Determine the (x, y) coordinate at the center of the cell enclosing the given text.  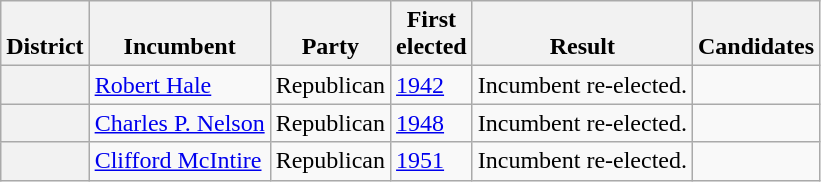
Clifford McIntire (180, 161)
Firstelected (432, 34)
Charles P. Nelson (180, 123)
1951 (432, 161)
Result (582, 34)
Robert Hale (180, 85)
Party (330, 34)
1942 (432, 85)
Candidates (756, 34)
1948 (432, 123)
Incumbent (180, 34)
District (45, 34)
